For the text-containing cell, return its midpoint in (X, Y) coordinate format. 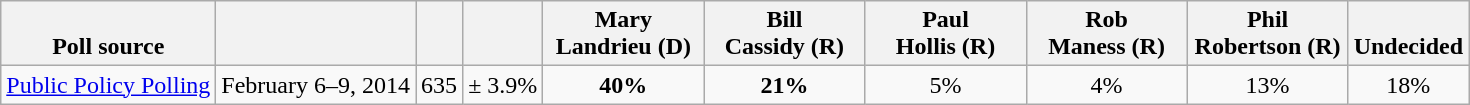
21% (784, 85)
BillCassidy (R) (784, 34)
Poll source (108, 34)
635 (440, 85)
5% (946, 85)
Public Policy Polling (108, 85)
February 6–9, 2014 (316, 85)
MaryLandrieu (D) (624, 34)
RobManess (R) (1106, 34)
13% (1268, 85)
4% (1106, 85)
Undecided (1408, 34)
PaulHollis (R) (946, 34)
PhilRobertson (R) (1268, 34)
40% (624, 85)
18% (1408, 85)
± 3.9% (503, 85)
